Return (X, Y) of the center of cell containing provided text 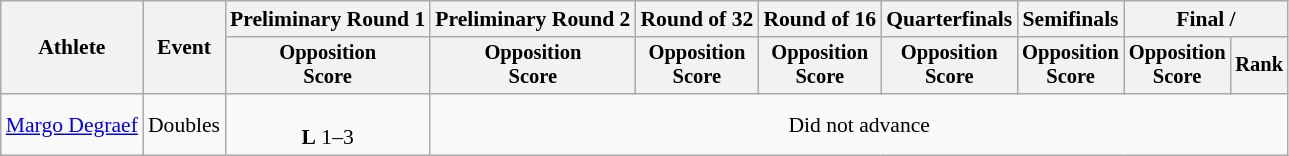
L 1–3 (328, 124)
Margo Degraef (72, 124)
Preliminary Round 1 (328, 19)
Final / (1206, 19)
Athlete (72, 48)
Rank (1259, 66)
Doubles (184, 124)
Quarterfinals (949, 19)
Round of 32 (696, 19)
Semifinals (1070, 19)
Event (184, 48)
Preliminary Round 2 (532, 19)
Did not advance (859, 124)
Round of 16 (820, 19)
